Return [X, Y] of the center of cell containing provided text 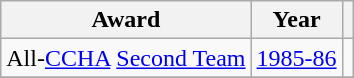
Year [296, 20]
1985-86 [296, 58]
Award [126, 20]
All-CCHA Second Team [126, 58]
